Return [x, y] of the center of cell containing provided text 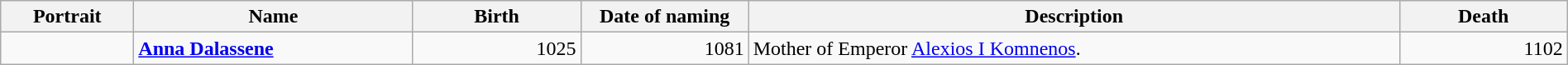
Birth [496, 17]
Anna Dalassene [273, 48]
1081 [665, 48]
Portrait [68, 17]
Mother of Emperor Alexios I Komnenos. [1073, 48]
Name [273, 17]
Date of naming [665, 17]
1025 [496, 48]
Description [1073, 17]
1102 [1484, 48]
Death [1484, 17]
